From the cell containing the given text, extract its center point as (x, y) coordinate. 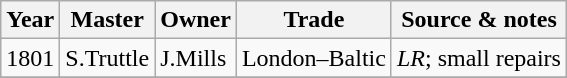
Master (108, 20)
Year (30, 20)
Owner (196, 20)
Source & notes (478, 20)
Trade (314, 20)
London–Baltic (314, 58)
J.Mills (196, 58)
LR; small repairs (478, 58)
1801 (30, 58)
S.Truttle (108, 58)
